Output the (X, Y) coordinate of the center of the cell containing the given text.  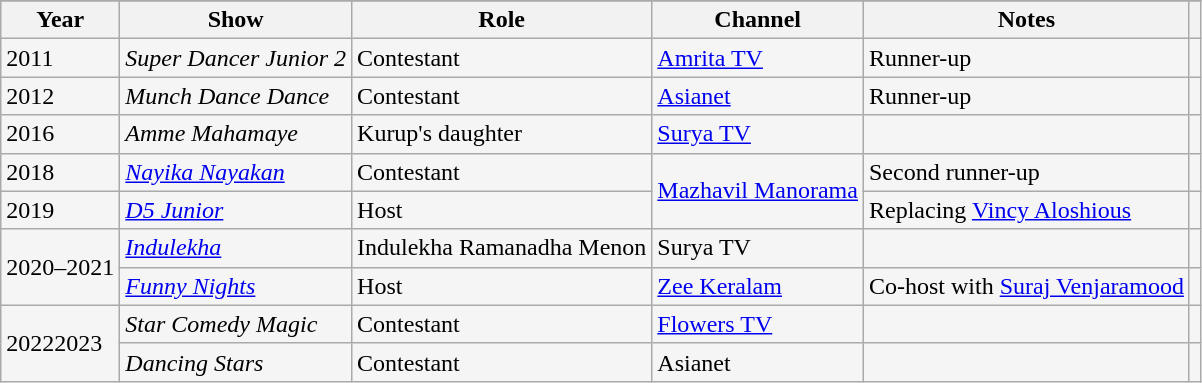
Zee Keralam (758, 286)
20222023 (60, 343)
Channel (758, 20)
Munch Dance Dance (236, 96)
Indulekha Ramanadha Menon (502, 248)
Super Dancer Junior 2 (236, 58)
Dancing Stars (236, 362)
Year (60, 20)
Star Comedy Magic (236, 324)
Co-host with Suraj Venjaramood (1026, 286)
Mazhavil Manorama (758, 191)
2020–2021 (60, 267)
Indulekha (236, 248)
D5 Junior (236, 210)
2012 (60, 96)
2018 (60, 172)
Funny Nights (236, 286)
2016 (60, 134)
Kurup's daughter (502, 134)
2019 (60, 210)
Nayika Nayakan (236, 172)
Role (502, 20)
Show (236, 20)
Amrita TV (758, 58)
2011 (60, 58)
Notes (1026, 20)
Amme Mahamaye (236, 134)
Replacing Vincy Aloshious (1026, 210)
Flowers TV (758, 324)
Second runner-up (1026, 172)
